Search for the cell housing the specified text and yield its (X, Y) center coordinate. 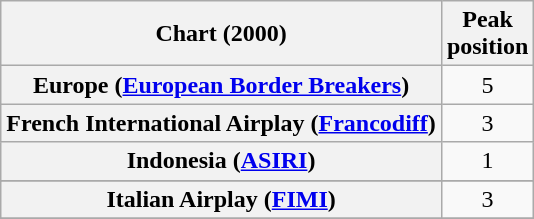
5 (487, 85)
Indonesia (ASIRI) (222, 161)
Peakposition (487, 34)
French International Airplay (Francodiff) (222, 123)
Italian Airplay (FIMI) (222, 199)
Europe (European Border Breakers) (222, 85)
1 (487, 161)
Chart (2000) (222, 34)
